Extract the (X, Y) coordinate from the center of the cell holding the provided text.  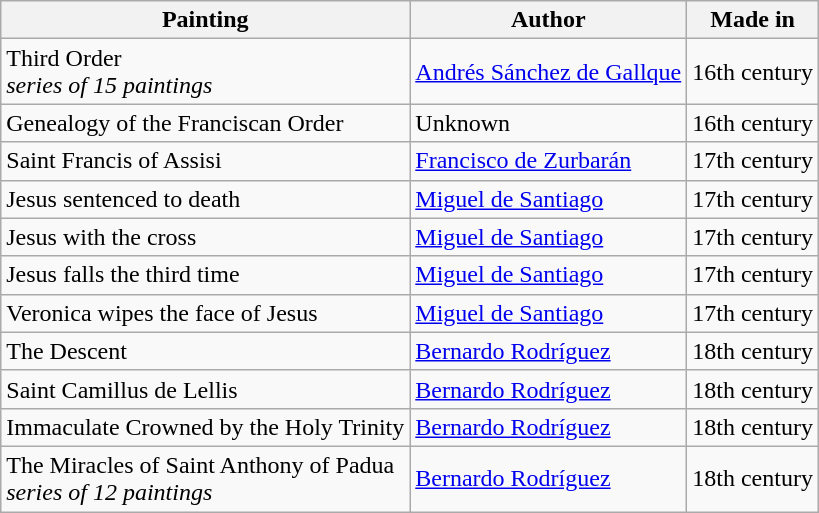
Jesus falls the third time (206, 275)
Francisco de Zurbarán (548, 161)
Jesus with the cross (206, 237)
Saint Camillus de Lellis (206, 389)
Veronica wipes the face of Jesus (206, 313)
Genealogy of the Franciscan Order (206, 123)
Third Order series of 15 paintings (206, 72)
Unknown (548, 123)
Andrés Sánchez de Gallque (548, 72)
Painting (206, 20)
Made in (753, 20)
The Descent (206, 351)
Author (548, 20)
Immaculate Crowned by the Holy Trinity (206, 427)
Saint Francis of Assisi (206, 161)
Jesus sentenced to death (206, 199)
The Miracles of Saint Anthony of Padua series of 12 paintings (206, 478)
